Output the [x, y] coordinate of the center of the cell containing the given text.  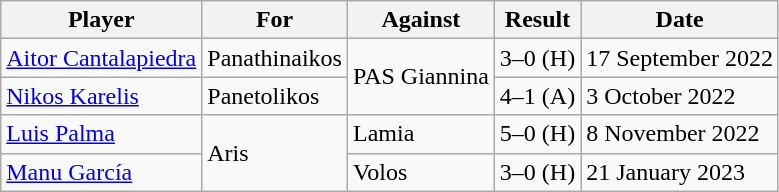
Result [537, 20]
Panetolikos [275, 96]
17 September 2022 [680, 58]
Lamia [420, 134]
For [275, 20]
Aris [275, 153]
Volos [420, 172]
PAS Giannina [420, 77]
4–1 (A) [537, 96]
Nikos Karelis [102, 96]
8 November 2022 [680, 134]
Aitor Cantalapiedra [102, 58]
Luis Palma [102, 134]
Date [680, 20]
Manu García [102, 172]
5–0 (H) [537, 134]
Player [102, 20]
Panathinaikos [275, 58]
Against [420, 20]
3 October 2022 [680, 96]
21 January 2023 [680, 172]
